Find where the given text appears and provide that cell's center as (X, Y) coordinate. 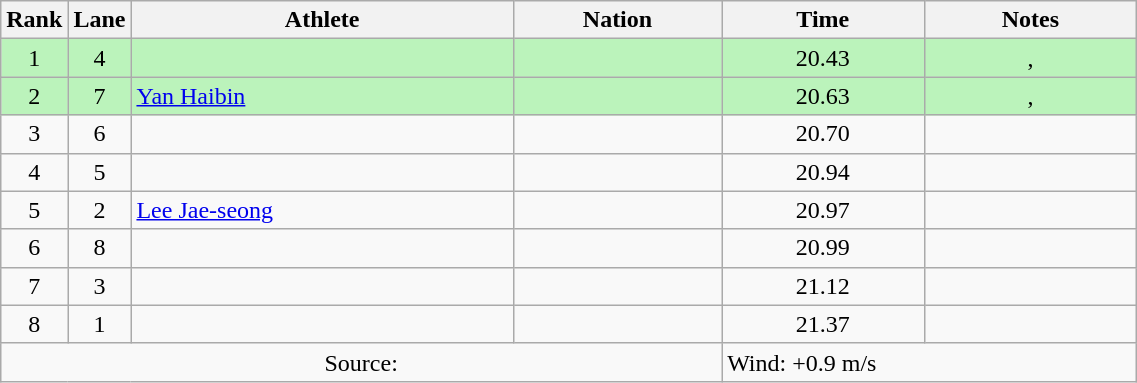
20.70 (823, 134)
Yan Haibin (322, 96)
Notes (1030, 20)
20.99 (823, 248)
21.12 (823, 286)
21.37 (823, 324)
20.97 (823, 210)
Wind: +0.9 m/s (930, 362)
Time (823, 20)
20.43 (823, 58)
20.94 (823, 172)
Nation (617, 20)
Source: (362, 362)
Lane (100, 20)
Rank (34, 20)
Athlete (322, 20)
Lee Jae-seong (322, 210)
20.63 (823, 96)
